Pinpoint the cell where the given text exists, returning its [x, y] midpoint coordinate. 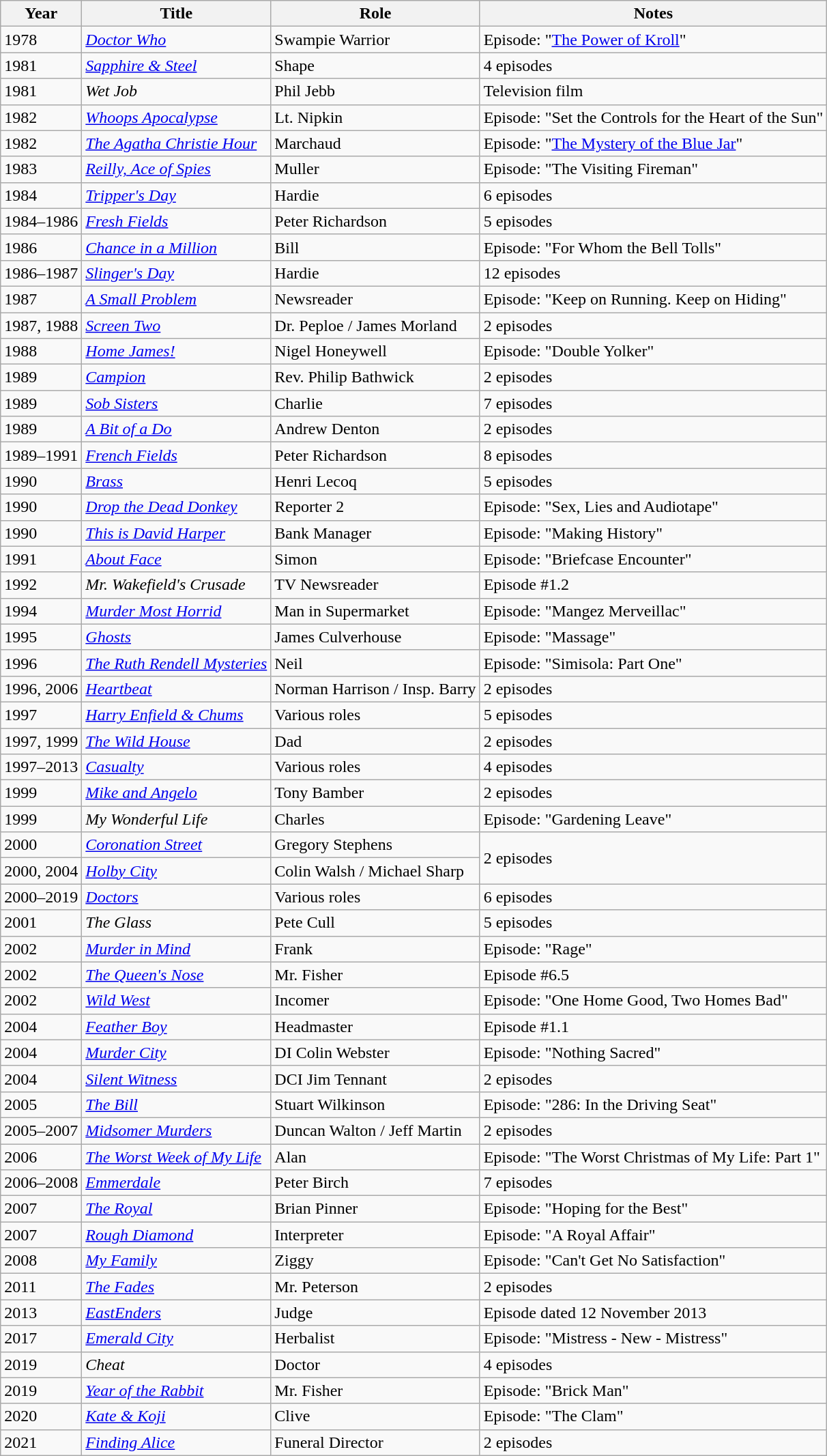
The Ruth Rendell Mysteries [176, 663]
Fresh Fields [176, 221]
Brass [176, 481]
Reporter 2 [375, 507]
EastEnders [176, 1313]
Role [375, 14]
Marchaud [375, 143]
Reilly, Ace of Spies [176, 169]
Episode: "The Worst Christmas of My Life: Part 1" [654, 1157]
French Fields [176, 455]
Bank Manager [375, 533]
Newsreader [375, 299]
2005–2007 [41, 1130]
Episode: "Can't Get No Satisfaction" [654, 1261]
Dad [375, 741]
A Small Problem [176, 299]
Wild West [176, 1001]
Duncan Walton / Jeff Martin [375, 1130]
1996 [41, 663]
Bill [375, 247]
Episode: "Nothing Sacred" [654, 1053]
Episode: "Hoping for the Best" [654, 1209]
Home James! [176, 352]
Episode: "Keep on Running. Keep on Hiding" [654, 299]
Pete Cull [375, 923]
Episode #6.5 [654, 975]
Emmerdale [176, 1183]
Kate & Koji [176, 1416]
Gregory Stephens [375, 845]
Interpreter [375, 1235]
Midsomer Murders [176, 1130]
Swampie Warrior [375, 40]
Mr. Wakefield's Crusade [176, 585]
2000 [41, 845]
Whoops Apocalypse [176, 117]
Casualty [176, 767]
8 episodes [654, 455]
Episode: "For Whom the Bell Tolls" [654, 247]
The Fades [176, 1287]
2000, 2004 [41, 871]
Stuart Wilkinson [375, 1104]
Doctor [375, 1365]
Episode: "Mistress - New - Mistress" [654, 1339]
Sapphire & Steel [176, 66]
The Agatha Christie Hour [176, 143]
The Bill [176, 1104]
Drop the Dead Donkey [176, 507]
Tripper's Day [176, 195]
Coronation Street [176, 845]
Television film [654, 91]
Dr. Peploe / James Morland [375, 326]
1989–1991 [41, 455]
About Face [176, 559]
Slinger's Day [176, 273]
Doctor Who [176, 40]
1987 [41, 299]
The Wild House [176, 741]
1997–2013 [41, 767]
Harry Enfield & Chums [176, 715]
Notes [654, 14]
1997 [41, 715]
TV Newsreader [375, 585]
Feather Boy [176, 1027]
1986 [41, 247]
Frank [375, 949]
Judge [375, 1313]
Phil Jebb [375, 91]
Episode: "Simisola: Part One" [654, 663]
Lt. Nipkin [375, 117]
2017 [41, 1339]
Heartbeat [176, 689]
Neil [375, 663]
Episode: "Set the Controls for the Heart of the Sun" [654, 117]
My Family [176, 1261]
Murder in Mind [176, 949]
Henri Lecoq [375, 481]
1987, 1988 [41, 326]
Charlie [375, 403]
1992 [41, 585]
Muller [375, 169]
2006–2008 [41, 1183]
1984–1986 [41, 221]
2008 [41, 1261]
Rough Diamond [176, 1235]
Peter Birch [375, 1183]
The Royal [176, 1209]
Episode #1.1 [654, 1027]
Year [41, 14]
Nigel Honeywell [375, 352]
2001 [41, 923]
Year of the Rabbit [176, 1390]
1984 [41, 195]
Episode: "A Royal Affair" [654, 1235]
1978 [41, 40]
Alan [375, 1157]
Episode: "The Mystery of the Blue Jar" [654, 143]
DCI Jim Tennant [375, 1079]
Episode: "The Power of Kroll" [654, 40]
Ziggy [375, 1261]
Episode: "The Visiting Fireman" [654, 169]
Funeral Director [375, 1442]
Episode: "Making History" [654, 533]
Sob Sisters [176, 403]
Title [176, 14]
Finding Alice [176, 1442]
Campion [176, 377]
Charles [375, 819]
Episode: "Massage" [654, 637]
Andrew Denton [375, 429]
Mike and Angelo [176, 793]
Silent Witness [176, 1079]
2013 [41, 1313]
1986–1987 [41, 273]
Headmaster [375, 1027]
Episode: "The Clam" [654, 1416]
2020 [41, 1416]
Mr. Peterson [375, 1287]
A Bit of a Do [176, 429]
DI Colin Webster [375, 1053]
Simon [375, 559]
Screen Two [176, 326]
Episode: "Gardening Leave" [654, 819]
2000–2019 [41, 897]
1994 [41, 611]
Holby City [176, 871]
The Worst Week of My Life [176, 1157]
The Queen's Nose [176, 975]
1995 [41, 637]
Shape [375, 66]
My Wonderful Life [176, 819]
Norman Harrison / Insp. Barry [375, 689]
Brian Pinner [375, 1209]
Cheat [176, 1365]
Man in Supermarket [375, 611]
Colin Walsh / Michael Sharp [375, 871]
1988 [41, 352]
Murder City [176, 1053]
Episode: "One Home Good, Two Homes Bad" [654, 1001]
James Culverhouse [375, 637]
Episode: "286: In the Driving Seat" [654, 1104]
2011 [41, 1287]
Episode #1.2 [654, 585]
Episode: "Mangez Merveillac" [654, 611]
1996, 2006 [41, 689]
Tony Bamber [375, 793]
1991 [41, 559]
This is David Harper [176, 533]
Episode: "Sex, Lies and Audiotape" [654, 507]
Episode: "Briefcase Encounter" [654, 559]
2006 [41, 1157]
Wet Job [176, 91]
Episode: "Rage" [654, 949]
Rev. Philip Bathwick [375, 377]
Episode: "Double Yolker" [654, 352]
Emerald City [176, 1339]
2021 [41, 1442]
Chance in a Million [176, 247]
Herbalist [375, 1339]
Murder Most Horrid [176, 611]
2005 [41, 1104]
Episode dated 12 November 2013 [654, 1313]
Ghosts [176, 637]
Doctors [176, 897]
12 episodes [654, 273]
Clive [375, 1416]
Incomer [375, 1001]
Episode: "Brick Man" [654, 1390]
1983 [41, 169]
The Glass [176, 923]
1997, 1999 [41, 741]
